Find where the given text appears and provide that cell's center as (x, y) coordinate. 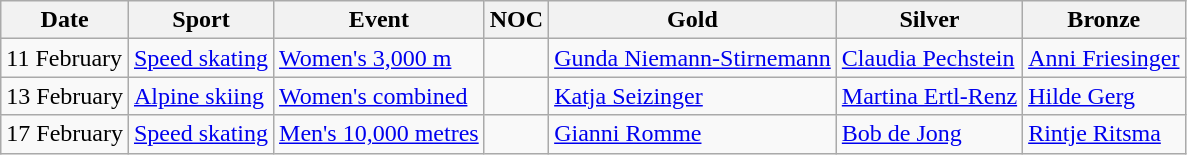
Bronze (1104, 20)
Event (380, 20)
Claudia Pechstein (929, 58)
11 February (65, 58)
Gunda Niemann-Stirnemann (693, 58)
Women's 3,000 m (380, 58)
Anni Friesinger (1104, 58)
Sport (200, 20)
13 February (65, 96)
Women's combined (380, 96)
Rintje Ritsma (1104, 134)
NOC (516, 20)
Silver (929, 20)
Hilde Gerg (1104, 96)
17 February (65, 134)
Martina Ertl-Renz (929, 96)
Bob de Jong (929, 134)
Gold (693, 20)
Date (65, 20)
Men's 10,000 metres (380, 134)
Katja Seizinger (693, 96)
Gianni Romme (693, 134)
Alpine skiing (200, 96)
